Capture the cell that displays the provided text and extract its [X, Y] central coordinate. 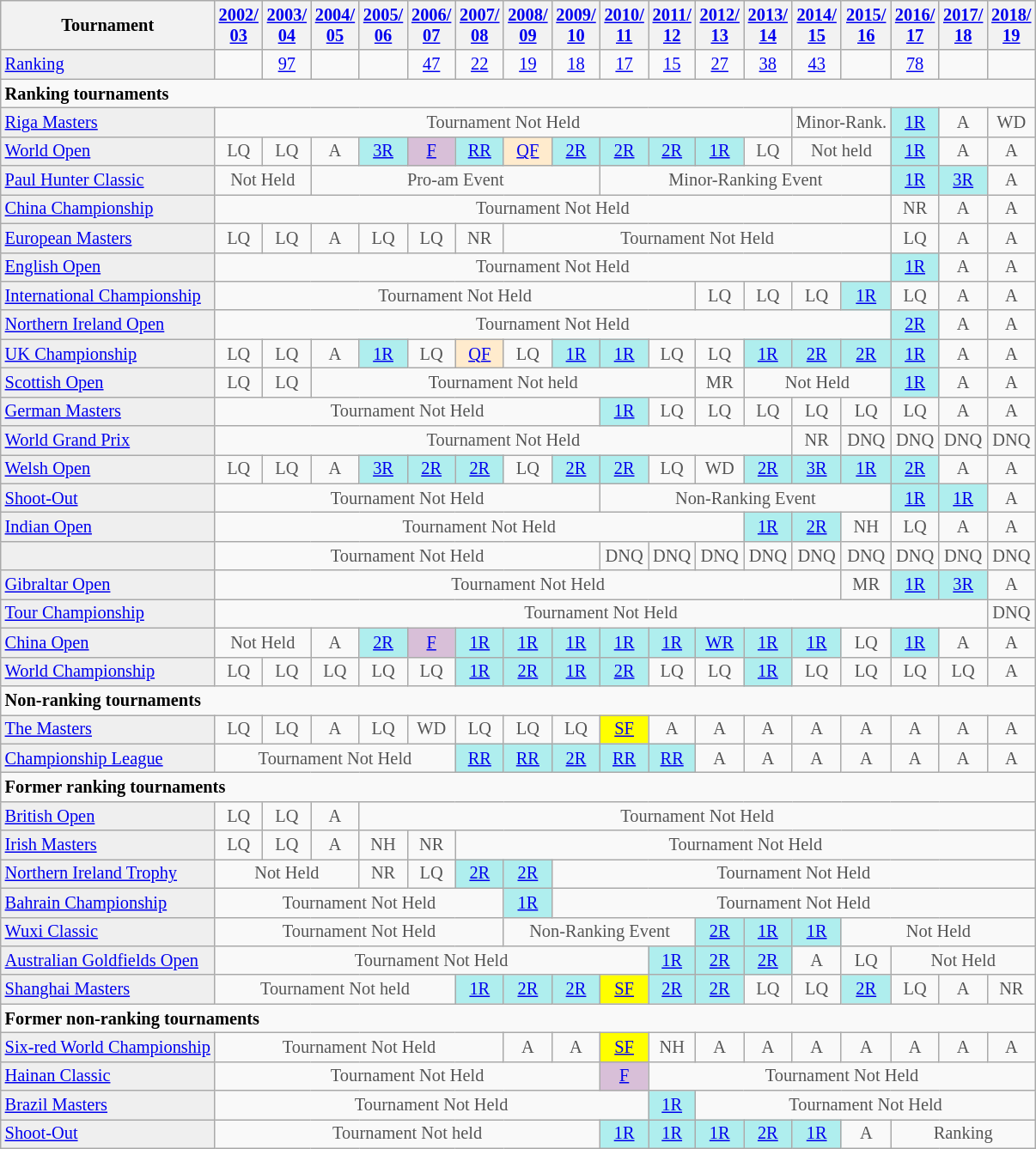
Hainan Classic [108, 1076]
Scottish Open [108, 382]
Shanghai Masters [108, 989]
Indian Open [108, 526]
World Championship [108, 672]
European Masters [108, 238]
2015/16 [866, 25]
2003/04 [287, 25]
2010/11 [625, 25]
Welsh Open [108, 469]
2002/03 [239, 25]
World Grand Prix [108, 441]
2018/19 [1011, 25]
Wuxi Classic [108, 932]
2012/13 [720, 25]
Former ranking tournaments [519, 787]
Not held [842, 151]
2009/10 [576, 25]
Tour Championship [108, 613]
Irish Masters [108, 845]
Gibraltar Open [108, 585]
27 [720, 64]
Paul Hunter Classic [108, 180]
47 [431, 64]
2014/15 [817, 25]
Minor-Ranking Event [746, 180]
15 [672, 64]
The Masters [108, 729]
19 [527, 64]
German Masters [108, 411]
2013/14 [768, 25]
Championship League [108, 758]
2006/07 [431, 25]
43 [817, 64]
78 [915, 64]
International Championship [108, 295]
WR [720, 642]
Australian Goldfields Open [108, 960]
UK Championship [108, 354]
Former non-ranking tournaments [519, 1018]
Non-ranking tournaments [519, 700]
2017/18 [963, 25]
2008/09 [527, 25]
China Open [108, 642]
2005/06 [383, 25]
22 [479, 64]
Brazil Masters [108, 1105]
British Open [108, 816]
Ranking tournaments [519, 94]
English Open [108, 267]
Bahrain Championship [108, 903]
Northern Ireland Trophy [108, 873]
17 [625, 64]
Northern Ireland Open [108, 325]
2016/17 [915, 25]
2004/05 [335, 25]
38 [768, 64]
Pro-am Event [455, 180]
2007/08 [479, 25]
Six-red World Championship [108, 1047]
18 [576, 64]
China Championship [108, 209]
2011/12 [672, 25]
Riga Masters [108, 122]
Minor-Rank. [842, 122]
World Open [108, 151]
97 [287, 64]
Tournament [108, 25]
